For the text-containing cell, return its midpoint in (x, y) coordinate format. 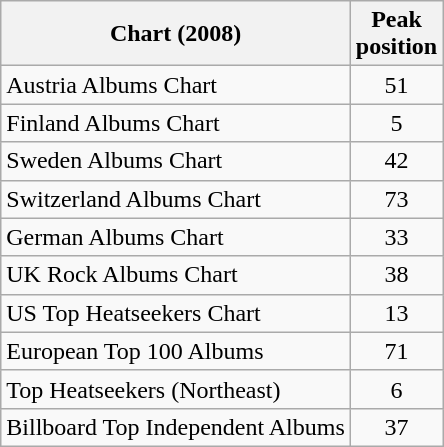
UK Rock Albums Chart (176, 275)
Austria Albums Chart (176, 85)
German Albums Chart (176, 237)
71 (396, 351)
33 (396, 237)
Billboard Top Independent Albums (176, 427)
38 (396, 275)
Sweden Albums Chart (176, 161)
Finland Albums Chart (176, 123)
6 (396, 389)
European Top 100 Albums (176, 351)
US Top Heatseekers Chart (176, 313)
13 (396, 313)
Switzerland Albums Chart (176, 199)
37 (396, 427)
5 (396, 123)
51 (396, 85)
Chart (2008) (176, 34)
Peakposition (396, 34)
42 (396, 161)
73 (396, 199)
Top Heatseekers (Northeast) (176, 389)
